Locate the cell with the specified text and output its [X, Y] center coordinate. 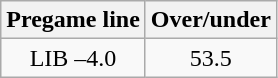
LIB –4.0 [74, 58]
53.5 [210, 58]
Over/under [210, 20]
Pregame line [74, 20]
